Pinpoint the cell where the given text exists, returning its [X, Y] midpoint coordinate. 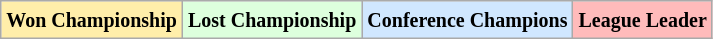
League Leader [642, 20]
Won Championship [92, 20]
Conference Champions [468, 20]
Lost Championship [272, 20]
